Capture the cell that displays the provided text and extract its (x, y) central coordinate. 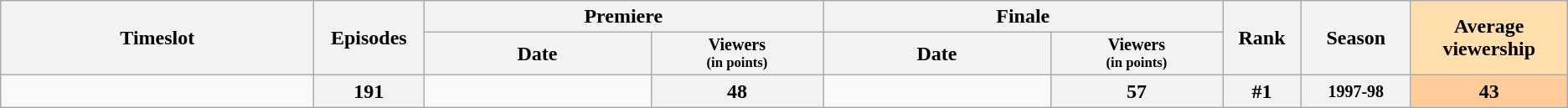
43 (1489, 91)
57 (1137, 91)
Rank (1262, 39)
Episodes (369, 39)
Timeslot (157, 39)
Average viewership (1489, 39)
1997-98 (1355, 91)
#1 (1262, 91)
Finale (1024, 17)
191 (369, 91)
48 (737, 91)
Premiere (623, 17)
Season (1355, 39)
